Pinpoint the cell where the given text exists, returning its (X, Y) midpoint coordinate. 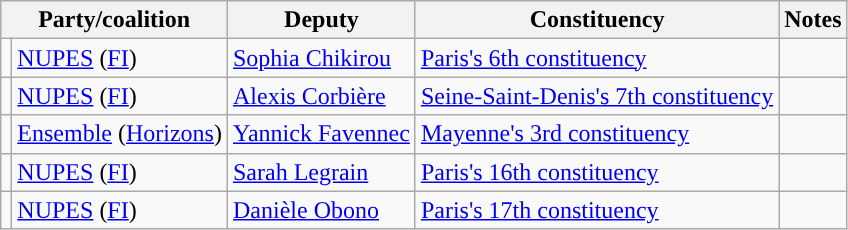
Alexis Corbière (321, 96)
Ensemble (Horizons) (120, 134)
Mayenne's 3rd constituency (596, 134)
Deputy (321, 20)
Paris's 6th constituency (596, 58)
Seine-Saint-Denis's 7th constituency (596, 96)
Notes (813, 20)
Paris's 16th constituency (596, 172)
Constituency (596, 20)
Danièle Obono (321, 210)
Yannick Favennec (321, 134)
Paris's 17th constituency (596, 210)
Sophia Chikirou (321, 58)
Sarah Legrain (321, 172)
Party/coalition (114, 20)
